Provide the (x, y) coordinate of the cell's center where the given text is located.  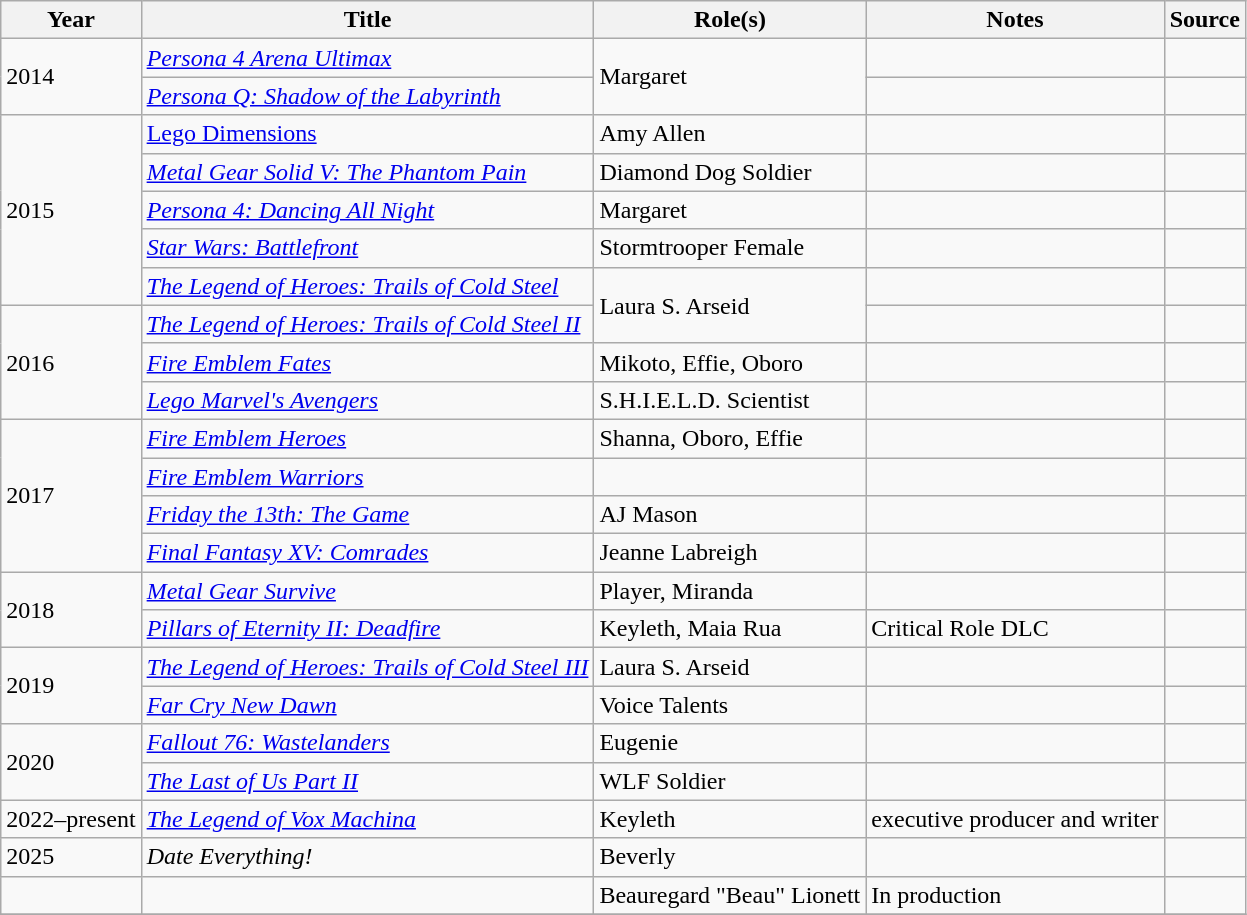
Friday the 13th: The Game (368, 515)
AJ Mason (730, 515)
2016 (71, 362)
Beverly (730, 857)
The Last of Us Part II (368, 781)
Notes (1015, 20)
Metal Gear Solid V: The Phantom Pain (368, 172)
Eugenie (730, 743)
WLF Soldier (730, 781)
2022–present (71, 819)
Lego Marvel's Avengers (368, 400)
Persona 4 Arena Ultimax (368, 58)
Persona Q: Shadow of the Labyrinth (368, 96)
Lego Dimensions (368, 134)
In production (1015, 895)
Shanna, Oboro, Effie (730, 438)
Fire Emblem Fates (368, 362)
The Legend of Heroes: Trails of Cold Steel II (368, 324)
Role(s) (730, 20)
Keyleth (730, 819)
Player, Miranda (730, 591)
Beauregard "Beau" Lionett (730, 895)
The Legend of Heroes: Trails of Cold Steel (368, 286)
2017 (71, 495)
Title (368, 20)
Far Cry New Dawn (368, 705)
Voice Talents (730, 705)
Fallout 76: Wastelanders (368, 743)
Source (1204, 20)
2018 (71, 610)
Year (71, 20)
2015 (71, 210)
Star Wars: Battlefront (368, 248)
Mikoto, Effie, Oboro (730, 362)
Keyleth, Maia Rua (730, 629)
Persona 4: Dancing All Night (368, 210)
Critical Role DLC (1015, 629)
S.H.I.E.L.D. Scientist (730, 400)
Amy Allen (730, 134)
Fire Emblem Heroes (368, 438)
Final Fantasy XV: Comrades (368, 553)
Stormtrooper Female (730, 248)
2014 (71, 77)
2020 (71, 762)
Fire Emblem Warriors (368, 477)
Diamond Dog Soldier (730, 172)
2019 (71, 686)
The Legend of Vox Machina (368, 819)
Metal Gear Survive (368, 591)
The Legend of Heroes: Trails of Cold Steel III (368, 667)
Jeanne Labreigh (730, 553)
Date Everything! (368, 857)
executive producer and writer (1015, 819)
Pillars of Eternity II: Deadfire (368, 629)
2025 (71, 857)
